Provide the [x, y] coordinate of the cell's center where the given text is located.  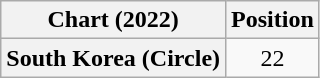
22 [273, 58]
South Korea (Circle) [114, 58]
Chart (2022) [114, 20]
Position [273, 20]
